Pinpoint the cell where the given text exists, returning its [X, Y] midpoint coordinate. 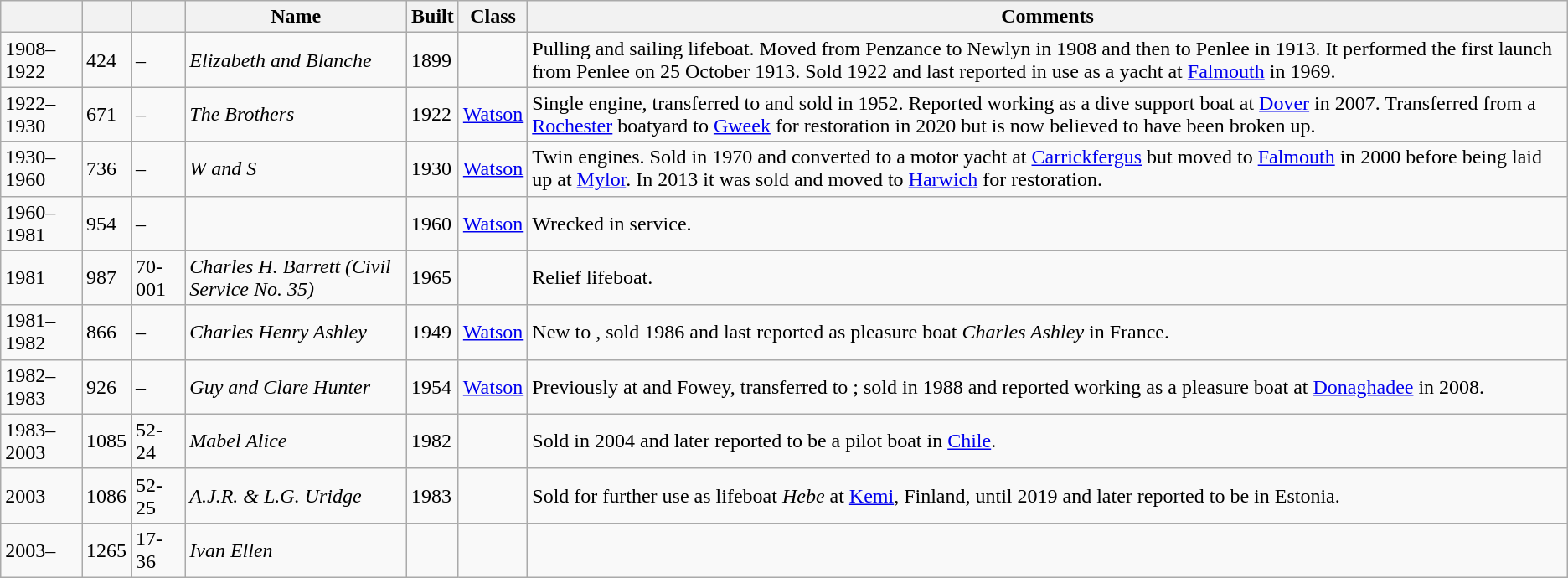
Class [493, 17]
Guy and Clare Hunter [297, 387]
52-24 [158, 441]
Comments [1047, 17]
736 [107, 169]
Mabel Alice [297, 441]
Sold in 2004 and later reported to be a pilot boat in Chile. [1047, 441]
1982–1983 [42, 387]
1085 [107, 441]
52-25 [158, 496]
Relief lifeboat. [1047, 278]
954 [107, 223]
Name [297, 17]
1265 [107, 550]
Charles H. Barrett (Civil Service No. 35) [297, 278]
987 [107, 278]
1983 [433, 496]
1981–1982 [42, 332]
The Brothers [297, 114]
2003– [42, 550]
Elizabeth and Blanche [297, 60]
Wrecked in service. [1047, 223]
1930 [433, 169]
Sold for further use as lifeboat Hebe at Kemi, Finland, until 2019 and later reported to be in Estonia. [1047, 496]
70-001 [158, 278]
Ivan Ellen [297, 550]
1908–1922 [42, 60]
1954 [433, 387]
1982 [433, 441]
1960–1981 [42, 223]
866 [107, 332]
2003 [42, 496]
A.J.R. & L.G. Uridge [297, 496]
W and S [297, 169]
1930–1960 [42, 169]
1965 [433, 278]
926 [107, 387]
1086 [107, 496]
1899 [433, 60]
424 [107, 60]
Built [433, 17]
671 [107, 114]
Previously at and Fowey, transferred to ; sold in 1988 and reported working as a pleasure boat at Donaghadee in 2008. [1047, 387]
17-36 [158, 550]
Charles Henry Ashley [297, 332]
1960 [433, 223]
1922 [433, 114]
1949 [433, 332]
1981 [42, 278]
New to , sold 1986 and last reported as pleasure boat Charles Ashley in France. [1047, 332]
1922–1930 [42, 114]
1983–2003 [42, 441]
